Locate the cell with the specified text and output its (X, Y) center coordinate. 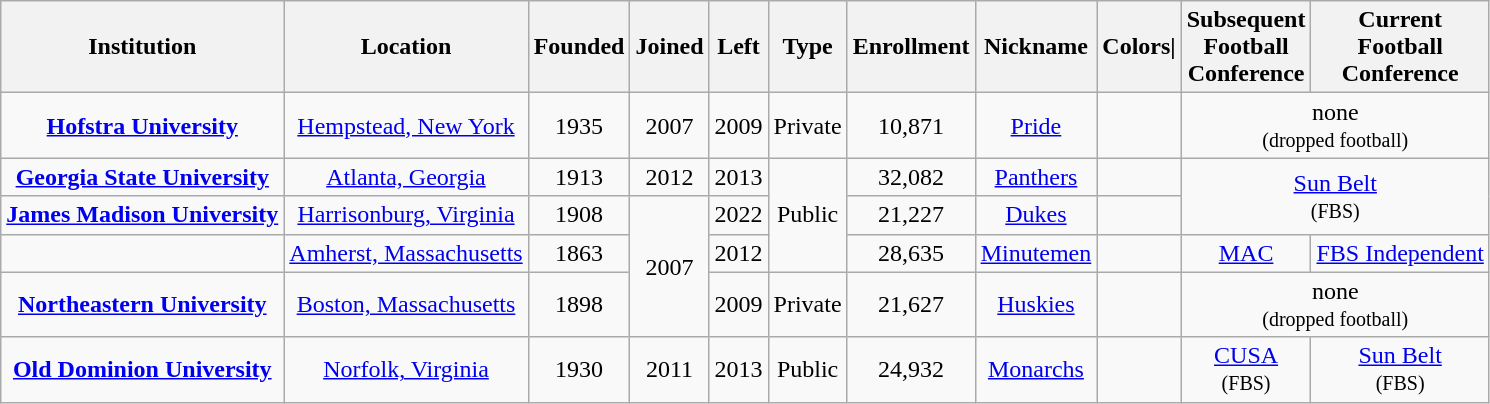
James Madison University (142, 215)
CurrentFootballConference (1400, 47)
Amherst, Massachusetts (406, 253)
Nickname (1036, 47)
21,627 (911, 304)
32,082 (911, 177)
Monarchs (1036, 370)
Left (738, 47)
28,635 (911, 253)
1908 (579, 215)
FBS Independent (1400, 253)
Institution (142, 47)
Joined (670, 47)
CUSA(FBS) (1246, 370)
Enrollment (911, 47)
Type (808, 47)
SubsequentFootballConference (1246, 47)
24,932 (911, 370)
2022 (738, 215)
21,227 (911, 215)
Norfolk, Virginia (406, 370)
2011 (670, 370)
Northeastern University (142, 304)
Old Dominion University (142, 370)
1935 (579, 126)
Pride (1036, 126)
Hempstead, New York (406, 126)
Boston, Massachusetts (406, 304)
Dukes (1036, 215)
Founded (579, 47)
Panthers (1036, 177)
1863 (579, 253)
Location (406, 47)
MAC (1246, 253)
Harrisonburg, Virginia (406, 215)
Huskies (1036, 304)
1913 (579, 177)
10,871 (911, 126)
Hofstra University (142, 126)
Colors| (1139, 47)
1930 (579, 370)
Georgia State University (142, 177)
Minutemen (1036, 253)
Atlanta, Georgia (406, 177)
1898 (579, 304)
